Scan for the cell matching the given text and deliver its [X, Y] coordinate at center. 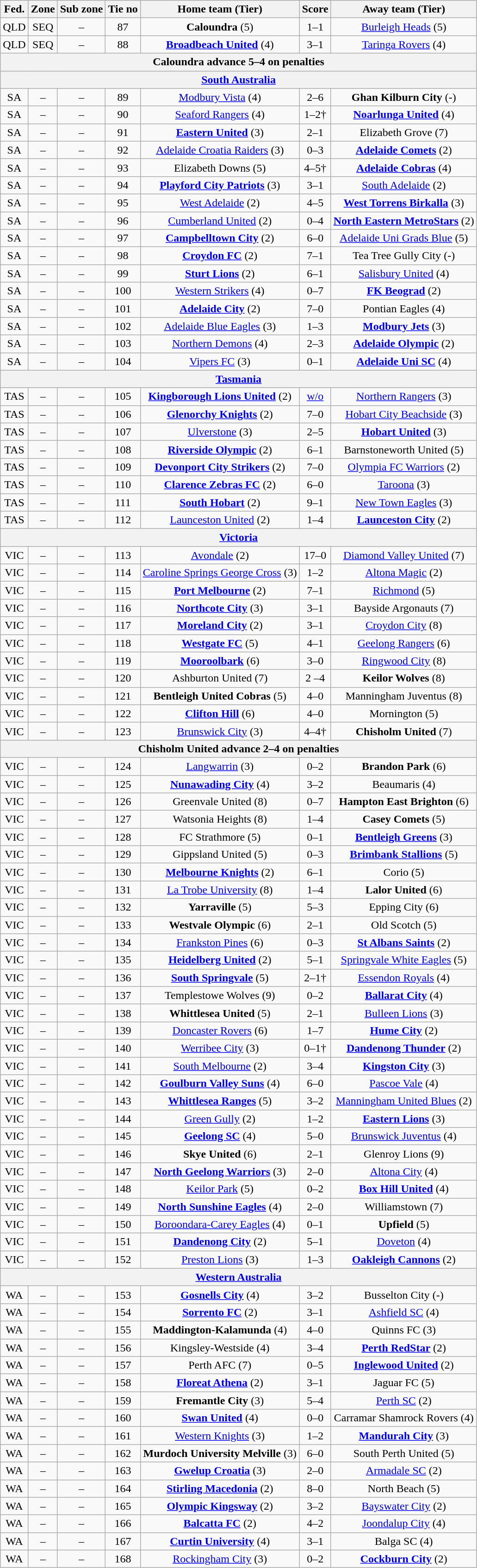
Diamond Valley United (7) [403, 555]
Chisholm United (7) [403, 731]
Mooroolbark (6) [220, 661]
Victoria [239, 538]
105 [123, 397]
Caloundra advance 5–4 on penalties [239, 62]
West Torrens Birkalla (3) [403, 203]
129 [123, 855]
Modbury Jets (3) [403, 326]
2 –4 [315, 678]
17–0 [315, 555]
103 [123, 344]
Northern Demons (4) [220, 344]
143 [123, 1101]
Lalor United (6) [403, 890]
Doncaster Rovers (6) [220, 1030]
Box Hill United (4) [403, 1189]
98 [123, 256]
Fremantle City (3) [220, 1401]
Ghan Kilburn City (-) [403, 97]
Sturt Lions (2) [220, 273]
3–0 [315, 661]
w/o [315, 397]
Adelaide City (2) [220, 309]
147 [123, 1171]
Away team (Tier) [403, 9]
168 [123, 1559]
Curtin University (4) [220, 1541]
Cumberland United (2) [220, 221]
Carramar Shamrock Rovers (4) [403, 1418]
9–1 [315, 502]
Bentleigh United Cobras (5) [220, 696]
131 [123, 890]
Doveton (4) [403, 1242]
Adelaide Uni SC (4) [403, 361]
Vipers FC (3) [220, 361]
128 [123, 837]
Devonport City Strikers (2) [220, 467]
154 [123, 1312]
Watsonia Heights (8) [220, 819]
Tasmania [239, 379]
Sub zone [81, 9]
Whittlesea Ranges (5) [220, 1101]
4–4† [315, 731]
Old Scotch (5) [403, 925]
Springvale White Eagles (5) [403, 960]
135 [123, 960]
162 [123, 1453]
163 [123, 1471]
Clifton Hill (6) [220, 713]
Brunswick Juventus (4) [403, 1136]
Oakleigh Cannons (2) [403, 1259]
Glenroy Lions (9) [403, 1154]
120 [123, 678]
146 [123, 1154]
Nunawading City (4) [220, 784]
Hobart United (3) [403, 432]
4–1 [315, 643]
Geelong Rangers (6) [403, 643]
Salisbury United (4) [403, 273]
Clarence Zebras FC (2) [220, 484]
Geelong SC (4) [220, 1136]
Casey Comets (5) [403, 819]
North Sunshine Eagles (4) [220, 1207]
Perth AFC (7) [220, 1365]
Kingsley-Westside (4) [220, 1348]
151 [123, 1242]
165 [123, 1506]
Campbelltown City (2) [220, 238]
Burleigh Heads (5) [403, 27]
Floreat Athena (2) [220, 1383]
Murdoch University Melville (3) [220, 1453]
Gosnells City (4) [220, 1295]
Elizabeth Grove (7) [403, 132]
121 [123, 696]
Yarraville (5) [220, 907]
Templestowe Wolves (9) [220, 995]
Riverside Olympic (2) [220, 449]
Jaguar FC (5) [403, 1383]
South Australia [239, 80]
Launceston City (2) [403, 520]
1–7 [315, 1030]
Melbourne Knights (2) [220, 872]
141 [123, 1066]
88 [123, 44]
5–0 [315, 1136]
Brandon Park (6) [403, 766]
90 [123, 115]
West Adelaide (2) [220, 203]
Noarlunga United (4) [403, 115]
Eastern Lions (3) [403, 1119]
Western Australia [239, 1277]
Bayside Argonauts (7) [403, 608]
Northern Rangers (3) [403, 397]
0–4 [315, 221]
145 [123, 1136]
Brimbank Stallions (5) [403, 855]
153 [123, 1295]
Skye United (6) [220, 1154]
Westgate FC (5) [220, 643]
158 [123, 1383]
Williamstown (7) [403, 1207]
8–0 [315, 1488]
Seaford Rangers (4) [220, 115]
161 [123, 1436]
Epping City (6) [403, 907]
2–5 [315, 432]
Westvale Olympic (6) [220, 925]
Chisholm United advance 2–4 on penalties [239, 749]
93 [123, 167]
Avondale (2) [220, 555]
123 [123, 731]
Adelaide Uni Grads Blue (5) [403, 238]
Busselton City (-) [403, 1295]
Score [315, 9]
Corio (5) [403, 872]
108 [123, 449]
Inglewood United (2) [403, 1365]
Whittlesea United (5) [220, 1013]
FK Beograd (2) [403, 291]
Ballarat City (4) [403, 995]
Goulburn Valley Suns (4) [220, 1084]
97 [123, 238]
116 [123, 608]
Eastern United (3) [220, 132]
Green Gully (2) [220, 1119]
Croydon City (8) [403, 626]
Olympia FC Warriors (2) [403, 467]
138 [123, 1013]
5–3 [315, 907]
114 [123, 573]
Adelaide Comets (2) [403, 150]
Ashfield SC (4) [403, 1312]
Adelaide Blue Eagles (3) [220, 326]
Richmond (5) [403, 590]
Pascoe Vale (4) [403, 1084]
Sorrento FC (2) [220, 1312]
Modbury Vista (4) [220, 97]
127 [123, 819]
89 [123, 97]
0–1† [315, 1048]
Zone [43, 9]
Quinns FC (3) [403, 1330]
101 [123, 309]
Pontian Eagles (4) [403, 309]
Brunswick City (3) [220, 731]
Western Knights (3) [220, 1436]
South Melbourne (2) [220, 1066]
Werribee City (3) [220, 1048]
124 [123, 766]
Joondalup City (4) [403, 1524]
122 [123, 713]
Fed. [14, 9]
Manningham United Blues (2) [403, 1101]
142 [123, 1084]
Olympic Kingsway (2) [220, 1506]
Upfield (5) [403, 1224]
148 [123, 1189]
160 [123, 1418]
4–5 [315, 203]
117 [123, 626]
St Albans Saints (2) [403, 942]
Launceston United (2) [220, 520]
Boroondara-Carey Eagles (4) [220, 1224]
Bulleen Lions (3) [403, 1013]
Mornington (5) [403, 713]
Barnstoneworth United (5) [403, 449]
Beaumaris (4) [403, 784]
Manningham Juventus (8) [403, 696]
87 [123, 27]
Kingborough Lions United (2) [220, 397]
159 [123, 1401]
95 [123, 203]
110 [123, 484]
Keilor Wolves (8) [403, 678]
113 [123, 555]
156 [123, 1348]
1–1 [315, 27]
Caloundra (5) [220, 27]
Mandurah City (3) [403, 1436]
92 [123, 150]
155 [123, 1330]
136 [123, 978]
Altona City (4) [403, 1171]
North Beach (5) [403, 1488]
Adelaide Cobras (4) [403, 167]
112 [123, 520]
166 [123, 1524]
South Springvale (5) [220, 978]
Taringa Rovers (4) [403, 44]
Ulverstone (3) [220, 432]
104 [123, 361]
Caroline Springs George Cross (3) [220, 573]
South Perth United (5) [403, 1453]
100 [123, 291]
Home team (Tier) [220, 9]
94 [123, 185]
Maddington-Kalamunda (4) [220, 1330]
5–4 [315, 1401]
Tie no [123, 9]
126 [123, 802]
South Hobart (2) [220, 502]
4–5† [315, 167]
Taroona (3) [403, 484]
Hobart City Beachside (3) [403, 414]
167 [123, 1541]
Dandenong City (2) [220, 1242]
South Adelaide (2) [403, 185]
133 [123, 925]
Broadbeach United (4) [220, 44]
La Trobe University (8) [220, 890]
Balga SC (4) [403, 1541]
2–6 [315, 97]
Hampton East Brighton (6) [403, 802]
Preston Lions (3) [220, 1259]
Glenorchy Knights (2) [220, 414]
Moreland City (2) [220, 626]
115 [123, 590]
Keilor Park (5) [220, 1189]
144 [123, 1119]
Bayswater City (2) [403, 1506]
Balcatta FC (2) [220, 1524]
96 [123, 221]
134 [123, 942]
Altona Magic (2) [403, 573]
164 [123, 1488]
Port Melbourne (2) [220, 590]
2–3 [315, 344]
130 [123, 872]
139 [123, 1030]
157 [123, 1365]
118 [123, 643]
Ashburton United (7) [220, 678]
Langwarrin (3) [220, 766]
152 [123, 1259]
North Eastern MetroStars (2) [403, 221]
Hume City (2) [403, 1030]
Heidelberg United (2) [220, 960]
Kingston City (3) [403, 1066]
1–2† [315, 115]
Stirling Macedonia (2) [220, 1488]
Greenvale United (8) [220, 802]
111 [123, 502]
137 [123, 995]
0–0 [315, 1418]
FC Strathmore (5) [220, 837]
125 [123, 784]
Perth SC (2) [403, 1401]
119 [123, 661]
106 [123, 414]
0–5 [315, 1365]
Cockburn City (2) [403, 1559]
Elizabeth Downs (5) [220, 167]
150 [123, 1224]
140 [123, 1048]
Frankston Pines (6) [220, 942]
Rockingham City (3) [220, 1559]
Swan United (4) [220, 1418]
Gwelup Croatia (3) [220, 1471]
Bentleigh Greens (3) [403, 837]
2–1† [315, 978]
Perth RedStar (2) [403, 1348]
99 [123, 273]
Ringwood City (8) [403, 661]
Playford City Patriots (3) [220, 185]
Essendon Royals (4) [403, 978]
102 [123, 326]
91 [123, 132]
109 [123, 467]
Gippsland United (5) [220, 855]
North Geelong Warriors (3) [220, 1171]
Tea Tree Gully City (-) [403, 256]
Armadale SC (2) [403, 1471]
Dandenong Thunder (2) [403, 1048]
4–2 [315, 1524]
Adelaide Croatia Raiders (3) [220, 150]
107 [123, 432]
New Town Eagles (3) [403, 502]
Adelaide Olympic (2) [403, 344]
132 [123, 907]
Northcote City (3) [220, 608]
Western Strikers (4) [220, 291]
Croydon FC (2) [220, 256]
149 [123, 1207]
